Output the (x, y) coordinate of the center of the cell containing the given text.  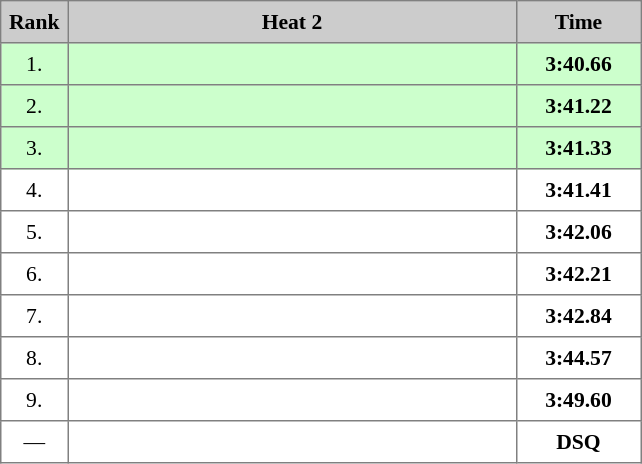
9. (34, 400)
3:41.22 (578, 106)
DSQ (578, 442)
3:42.84 (578, 316)
6. (34, 274)
7. (34, 316)
1. (34, 64)
Rank (34, 22)
4. (34, 190)
3:42.06 (578, 232)
2. (34, 106)
— (34, 442)
3:42.21 (578, 274)
3:40.66 (578, 64)
3:49.60 (578, 400)
3. (34, 148)
5. (34, 232)
3:44.57 (578, 358)
3:41.41 (578, 190)
Time (578, 22)
8. (34, 358)
3:41.33 (578, 148)
Heat 2 (292, 22)
